For the text-containing cell, return its midpoint in [x, y] coordinate format. 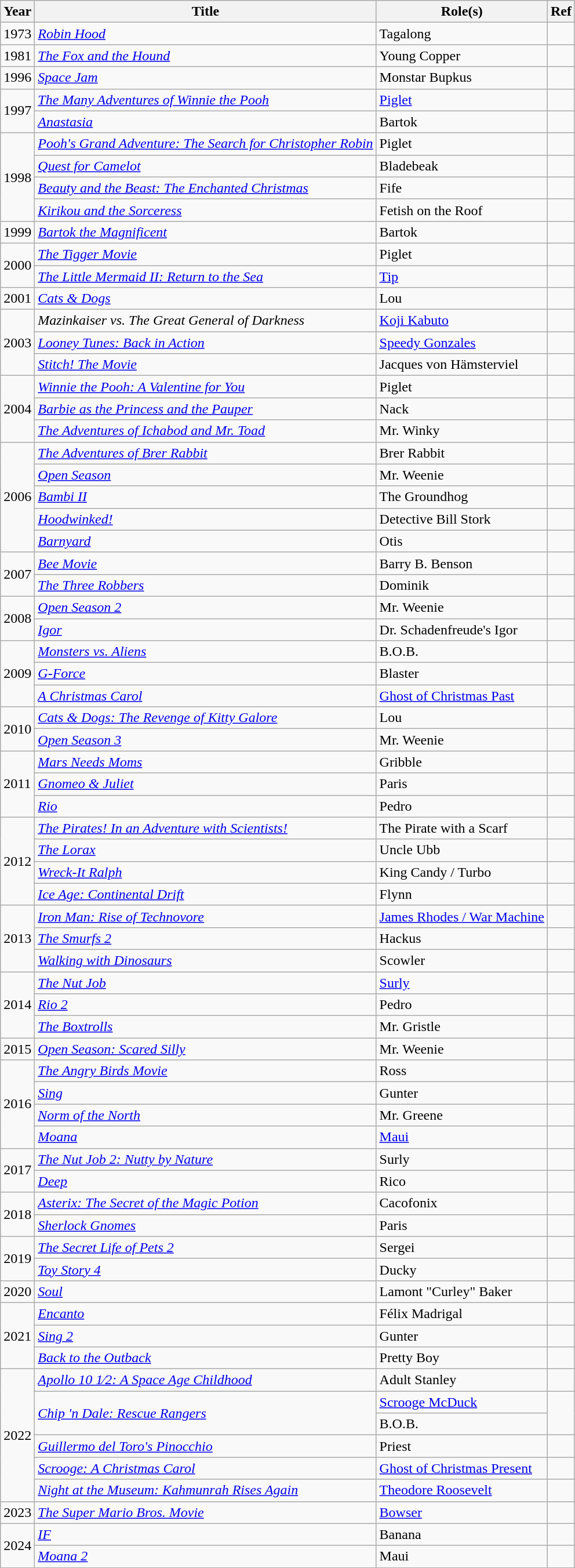
2024 [17, 1545]
Félix Madrigal [461, 1313]
2017 [17, 1170]
2012 [17, 861]
Beauty and the Beast: The Enchanted Christmas [205, 188]
The Nut Job [205, 983]
Soul [205, 1291]
Kirikou and the Sorceress [205, 210]
Bowser [461, 1512]
2009 [17, 674]
Norm of the North [205, 1115]
Rio 2 [205, 1005]
2006 [17, 497]
Scrooge: A Christmas Carol [205, 1468]
2004 [17, 409]
The Fox and the Hound [205, 56]
The Secret Life of Pets 2 [205, 1247]
Jacques von Hämsterviel [461, 365]
Mr. Greene [461, 1115]
Banana [461, 1534]
The Groundhog [461, 497]
2001 [17, 299]
The Angry Birds Movie [205, 1071]
2021 [17, 1335]
Otis [461, 541]
Tip [461, 277]
Moana 2 [205, 1556]
2003 [17, 343]
Tagalong [461, 34]
James Rhodes / War Machine [461, 916]
The Smurfs 2 [205, 938]
Detective Bill Stork [461, 519]
1996 [17, 78]
Open Season: Scared Silly [205, 1049]
2023 [17, 1512]
The Three Robbers [205, 585]
Scrooge McDuck [461, 1402]
Bambi II [205, 497]
The Tigger Movie [205, 254]
IF [205, 1534]
Mr. Winky [461, 431]
2014 [17, 1005]
2016 [17, 1104]
Barry B. Benson [461, 563]
Guillermo del Toro's Pinocchio [205, 1446]
Mazinkaiser vs. The Great General of Darkness [205, 321]
Moana [205, 1137]
2011 [17, 784]
Young Copper [461, 56]
Asterix: The Secret of the Magic Potion [205, 1203]
Looney Tunes: Back in Action [205, 343]
Ghost of Christmas Past [461, 696]
2007 [17, 574]
Fetish on the Roof [461, 210]
The Pirates! In an Adventure with Scientists! [205, 828]
Pooh's Grand Adventure: The Search for Christopher Robin [205, 144]
Gnomeo & Juliet [205, 784]
Encanto [205, 1313]
Walking with Dinosaurs [205, 960]
Winnie the Pooh: A Valentine for You [205, 387]
2008 [17, 618]
2013 [17, 938]
Bladebeak [461, 166]
Dominik [461, 585]
Iron Man: Rise of Technovore [205, 916]
Koji Kabuto [461, 321]
1999 [17, 232]
Nack [461, 409]
Year [17, 12]
Fife [461, 188]
1973 [17, 34]
1997 [17, 111]
Speedy Gonzales [461, 343]
Bartok the Magnificent [205, 232]
Brer Rabbit [461, 453]
Robin Hood [205, 34]
2022 [17, 1435]
2020 [17, 1291]
Priest [461, 1446]
Blaster [461, 674]
2019 [17, 1258]
Sergei [461, 1247]
Scowler [461, 960]
2018 [17, 1214]
Gribble [461, 762]
2010 [17, 729]
Apollo 10 1⁄2: A Space Age Childhood [205, 1380]
Rico [461, 1181]
Adult Stanley [461, 1380]
Back to the Outback [205, 1358]
The Many Adventures of Winnie the Pooh [205, 100]
The Boxtrolls [205, 1027]
Night at the Museum: Kahmunrah Rises Again [205, 1490]
Title [205, 12]
Hackus [461, 938]
Deep [205, 1181]
Cats & Dogs [205, 299]
Toy Story 4 [205, 1269]
Uncle Ubb [461, 850]
The Nut Job 2: Nutty by Nature [205, 1159]
Ross [461, 1071]
G-Force [205, 674]
1998 [17, 177]
King Candy / Turbo [461, 872]
Bee Movie [205, 563]
Chip 'n Dale: Rescue Rangers [205, 1413]
Rio [205, 806]
2015 [17, 1049]
Mr. Gristle [461, 1027]
Monsters vs. Aliens [205, 652]
Anastasia [205, 122]
Quest for Camelot [205, 166]
Dr. Schadenfreude's Igor [461, 629]
Barbie as the Princess and the Pauper [205, 409]
Barnyard [205, 541]
Ice Age: Continental Drift [205, 894]
Theodore Roosevelt [461, 1490]
Sherlock Gnomes [205, 1225]
Lamont "Curley" Baker [461, 1291]
Ghost of Christmas Present [461, 1468]
Sing [205, 1093]
A Christmas Carol [205, 696]
Mars Needs Moms [205, 762]
Role(s) [461, 12]
The Little Mermaid II: Return to the Sea [205, 277]
The Adventures of Ichabod and Mr. Toad [205, 431]
Sing 2 [205, 1335]
Flynn [461, 894]
Space Jam [205, 78]
Cacofonix [461, 1203]
1981 [17, 56]
Ducky [461, 1269]
2000 [17, 265]
The Lorax [205, 850]
Open Season 3 [205, 740]
Monstar Bupkus [461, 78]
Cats & Dogs: The Revenge of Kitty Galore [205, 718]
Ref [561, 12]
Wreck-It Ralph [205, 872]
Igor [205, 629]
The Super Mario Bros. Movie [205, 1512]
Stitch! The Movie [205, 365]
Open Season [205, 475]
Hoodwinked! [205, 519]
The Pirate with a Scarf [461, 828]
Pretty Boy [461, 1358]
Open Season 2 [205, 607]
The Adventures of Brer Rabbit [205, 453]
